For the text-containing cell, return its midpoint in [X, Y] coordinate format. 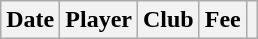
Date [30, 20]
Fee [222, 20]
Club [168, 20]
Player [99, 20]
